Search for the cell housing the specified text and yield its [x, y] center coordinate. 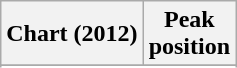
Chart (2012) [72, 34]
Peakposition [189, 34]
